Return [X, Y] of the center of cell containing provided text 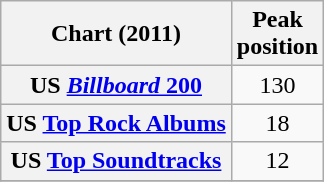
US Top Rock Albums [116, 123]
Peakposition [277, 34]
12 [277, 161]
Chart (2011) [116, 34]
US Billboard 200 [116, 85]
18 [277, 123]
US Top Soundtracks [116, 161]
130 [277, 85]
